Extract the (x, y) coordinate from the center of the cell holding the provided text.  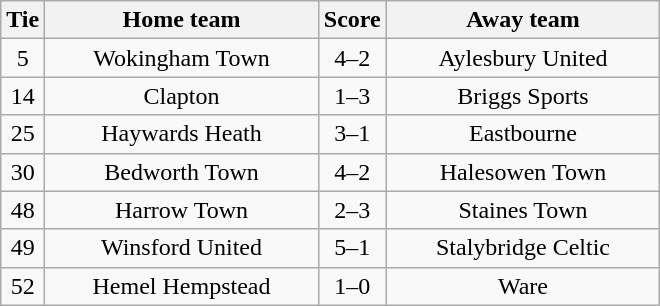
1–3 (352, 96)
14 (23, 96)
Winsford United (182, 248)
Stalybridge Celtic (523, 248)
Clapton (182, 96)
30 (23, 172)
48 (23, 210)
Tie (23, 20)
Ware (523, 286)
Haywards Heath (182, 134)
Aylesbury United (523, 58)
Bedworth Town (182, 172)
Harrow Town (182, 210)
Home team (182, 20)
Staines Town (523, 210)
Briggs Sports (523, 96)
2–3 (352, 210)
49 (23, 248)
1–0 (352, 286)
25 (23, 134)
5 (23, 58)
Halesowen Town (523, 172)
5–1 (352, 248)
52 (23, 286)
Score (352, 20)
Hemel Hempstead (182, 286)
Away team (523, 20)
3–1 (352, 134)
Eastbourne (523, 134)
Wokingham Town (182, 58)
